Search for the cell housing the specified text and yield its [X, Y] center coordinate. 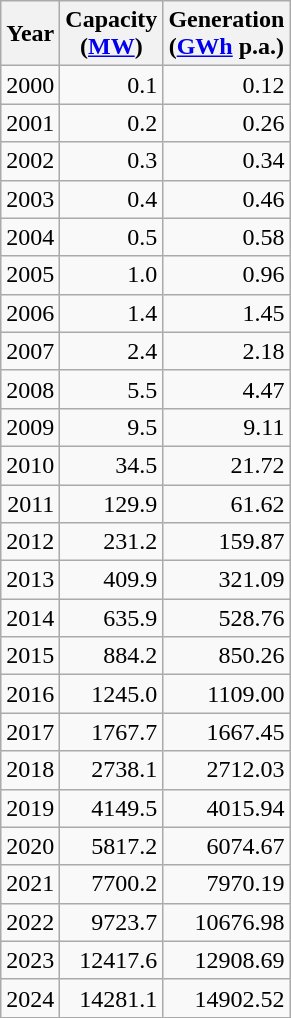
635.9 [112, 618]
2018 [30, 770]
9.5 [112, 427]
0.4 [112, 199]
2.18 [226, 351]
1245.0 [112, 694]
159.87 [226, 542]
2003 [30, 199]
2016 [30, 694]
884.2 [112, 656]
2021 [30, 884]
1.4 [112, 313]
850.26 [226, 656]
7700.2 [112, 884]
2712.03 [226, 770]
0.12 [226, 85]
2019 [30, 808]
1.0 [112, 275]
2013 [30, 580]
5817.2 [112, 846]
2738.1 [112, 770]
34.5 [112, 465]
9.11 [226, 427]
2.4 [112, 351]
2017 [30, 732]
1767.7 [112, 732]
0.2 [112, 123]
0.26 [226, 123]
2004 [30, 237]
2023 [30, 960]
14902.52 [226, 998]
2008 [30, 389]
0.58 [226, 237]
2001 [30, 123]
4015.94 [226, 808]
6074.67 [226, 846]
2022 [30, 922]
2002 [30, 161]
7970.19 [226, 884]
2011 [30, 503]
1109.00 [226, 694]
2014 [30, 618]
4.47 [226, 389]
2006 [30, 313]
21.72 [226, 465]
0.3 [112, 161]
Year [30, 34]
12908.69 [226, 960]
2007 [30, 351]
0.5 [112, 237]
9723.7 [112, 922]
0.34 [226, 161]
0.96 [226, 275]
10676.98 [226, 922]
Generation(GWh p.a.) [226, 34]
409.9 [112, 580]
2009 [30, 427]
12417.6 [112, 960]
2005 [30, 275]
231.2 [112, 542]
2012 [30, 542]
5.5 [112, 389]
2020 [30, 846]
2000 [30, 85]
2010 [30, 465]
129.9 [112, 503]
Capacity(MW) [112, 34]
61.62 [226, 503]
2024 [30, 998]
528.76 [226, 618]
4149.5 [112, 808]
2015 [30, 656]
321.09 [226, 580]
1667.45 [226, 732]
0.1 [112, 85]
1.45 [226, 313]
14281.1 [112, 998]
0.46 [226, 199]
